Provide the [X, Y] coordinate of the cell's center where the given text is located.  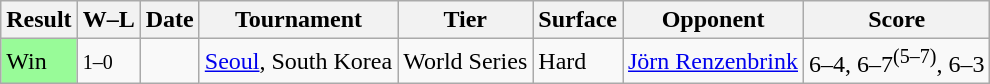
Win [39, 62]
Opponent [712, 20]
Result [39, 20]
Surface [578, 20]
Hard [578, 62]
Seoul, South Korea [298, 62]
6–4, 6–7(5–7), 6–3 [897, 62]
Date [170, 20]
Tournament [298, 20]
1–0 [108, 62]
Jörn Renzenbrink [712, 62]
Score [897, 20]
W–L [108, 20]
Tier [466, 20]
World Series [466, 62]
